Capture the cell that displays the provided text and extract its (x, y) central coordinate. 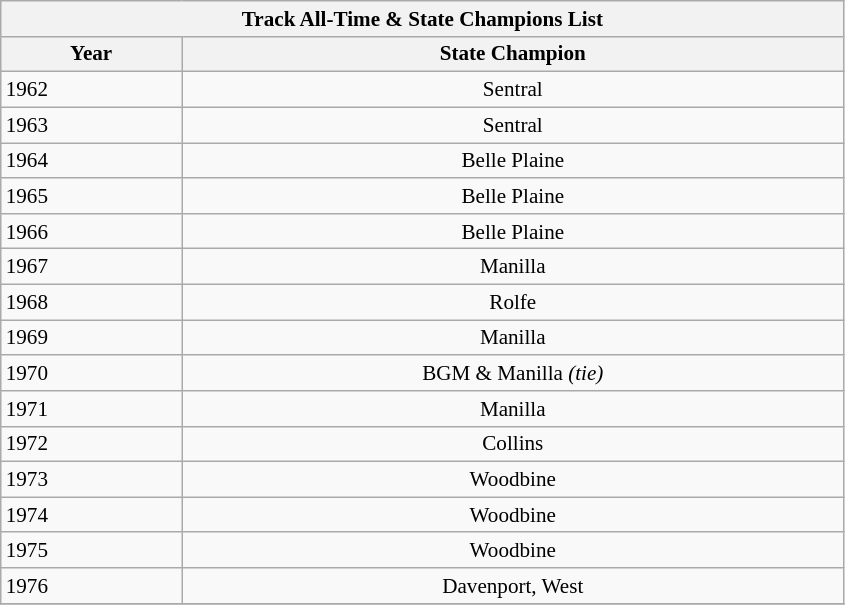
1968 (92, 302)
1964 (92, 160)
1975 (92, 550)
Track All-Time & State Champions List (422, 18)
1963 (92, 124)
Collins (514, 444)
1974 (92, 514)
1962 (92, 90)
1972 (92, 444)
1970 (92, 372)
1971 (92, 408)
Rolfe (514, 302)
BGM & Manilla (tie) (514, 372)
1965 (92, 196)
Davenport, West (514, 586)
1973 (92, 480)
Year (92, 54)
1976 (92, 586)
1969 (92, 338)
1967 (92, 266)
1966 (92, 230)
State Champion (514, 54)
